Pinpoint the cell where the given text exists, returning its [x, y] midpoint coordinate. 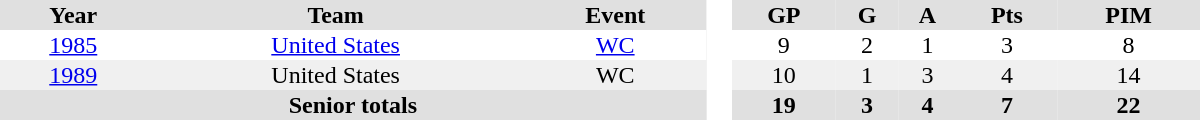
Team [336, 15]
7 [1008, 105]
GP [784, 15]
19 [784, 105]
1985 [74, 45]
PIM [1128, 15]
10 [784, 75]
1989 [74, 75]
Event [616, 15]
8 [1128, 45]
Senior totals [353, 105]
A [927, 15]
G [867, 15]
14 [1128, 75]
Pts [1008, 15]
2 [867, 45]
Year [74, 15]
22 [1128, 105]
9 [784, 45]
